Locate the cell with the specified text and output its (X, Y) center coordinate. 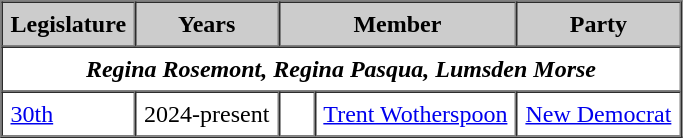
Member (397, 24)
30th (69, 114)
Legislature (69, 24)
2024-present (206, 114)
New Democrat (598, 114)
Trent Wotherspoon (415, 114)
Years (206, 24)
Party (598, 24)
Regina Rosemont, Regina Pasqua, Lumsden Morse (342, 68)
